Extract the [x, y] coordinate from the center of the cell holding the provided text.  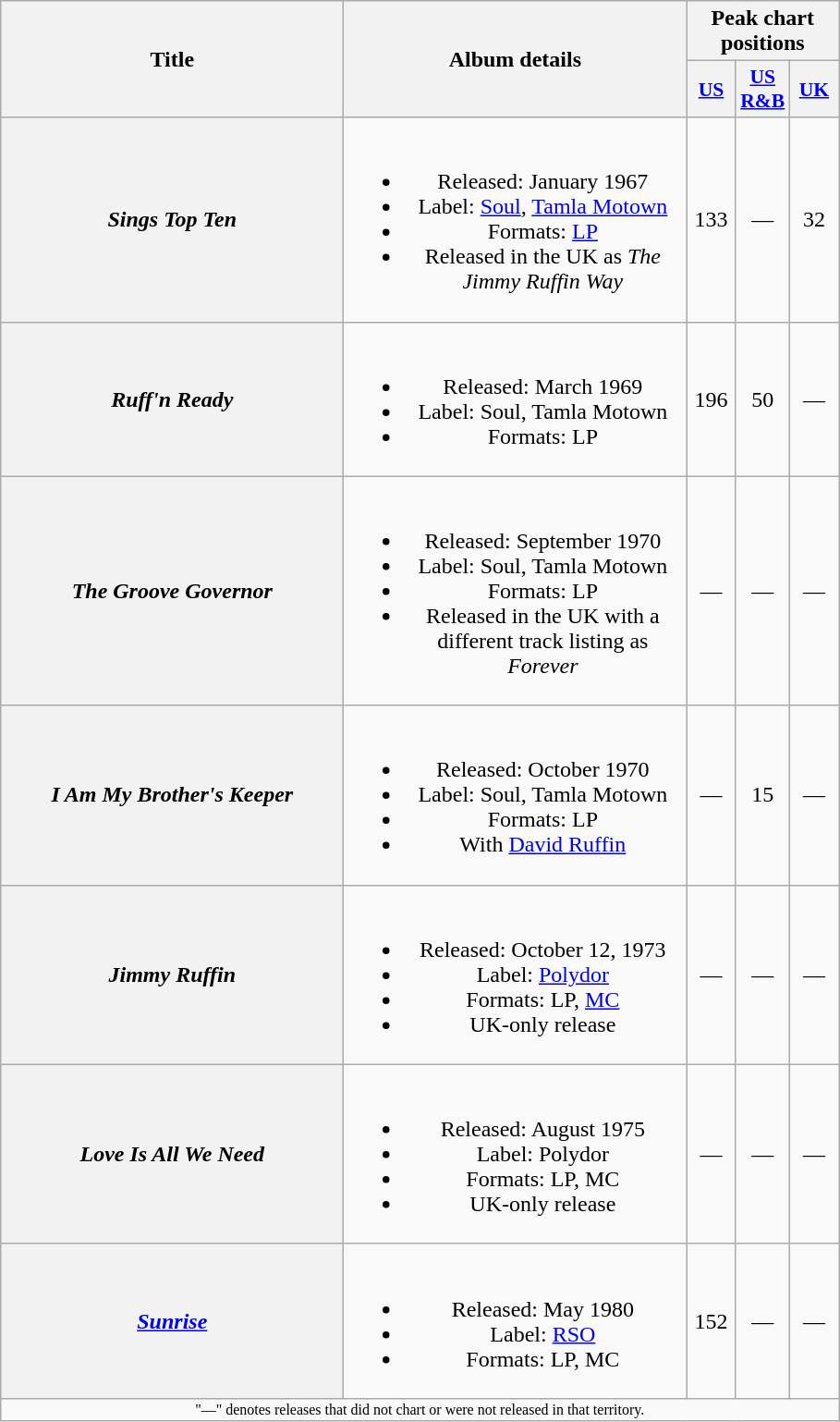
Released: January 1967Label: Soul, Tamla MotownFormats: LPReleased in the UK as The Jimmy Ruffin Way [516, 220]
Released: October 12, 1973Label: PolydorFormats: LP, MCUK-only release [516, 975]
Released: August 1975Label: PolydorFormats: LP, MCUK-only release [516, 1154]
Title [172, 59]
US R&B [762, 89]
Jimmy Ruffin [172, 975]
15 [762, 795]
The Groove Governor [172, 591]
196 [712, 399]
133 [712, 220]
Released: May 1980Label: RSOFormats: LP, MC [516, 1320]
UK [813, 89]
Released: October 1970Label: Soul, Tamla MotownFormats: LPWith David Ruffin [516, 795]
I Am My Brother's Keeper [172, 795]
Peak chart positions [763, 31]
152 [712, 1320]
Sings Top Ten [172, 220]
Released: March 1969Label: Soul, Tamla MotownFormats: LP [516, 399]
50 [762, 399]
Released: September 1970Label: Soul, Tamla MotownFormats: LPReleased in the UK with a different track listing as Forever [516, 591]
Sunrise [172, 1320]
Album details [516, 59]
32 [813, 220]
Love Is All We Need [172, 1154]
Ruff'n Ready [172, 399]
US [712, 89]
"—" denotes releases that did not chart or were not released in that territory. [420, 1409]
